Provide the (X, Y) coordinate of the cell's center where the given text is located.  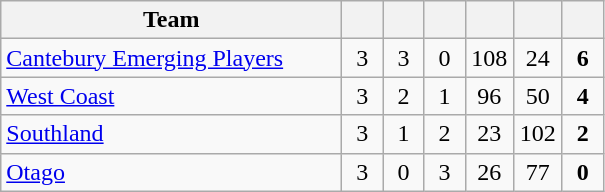
6 (582, 58)
50 (538, 96)
West Coast (172, 96)
108 (490, 58)
Cantebury Emerging Players (172, 58)
96 (490, 96)
77 (538, 172)
Otago (172, 172)
23 (490, 134)
24 (538, 58)
4 (582, 96)
Southland (172, 134)
102 (538, 134)
26 (490, 172)
Team (172, 20)
